For the text-containing cell, return its midpoint in [X, Y] coordinate format. 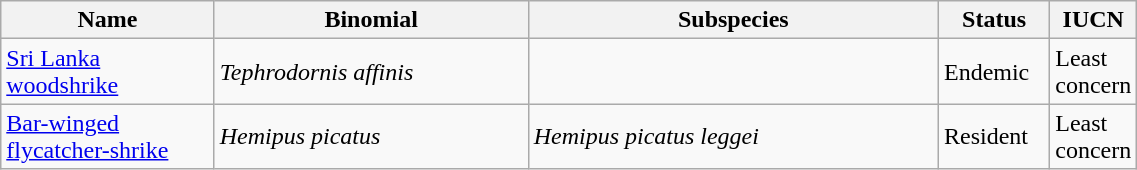
Hemipus picatus [371, 136]
Name [108, 20]
Subspecies [733, 20]
Bar-winged flycatcher-shrike [108, 136]
Binomial [371, 20]
Sri Lanka woodshrike [108, 72]
Endemic [994, 72]
IUCN [1094, 20]
Status [994, 20]
Hemipus picatus leggei [733, 136]
Tephrodornis affinis [371, 72]
Resident [994, 136]
